Determine the (X, Y) coordinate at the center of the cell enclosing the given text.  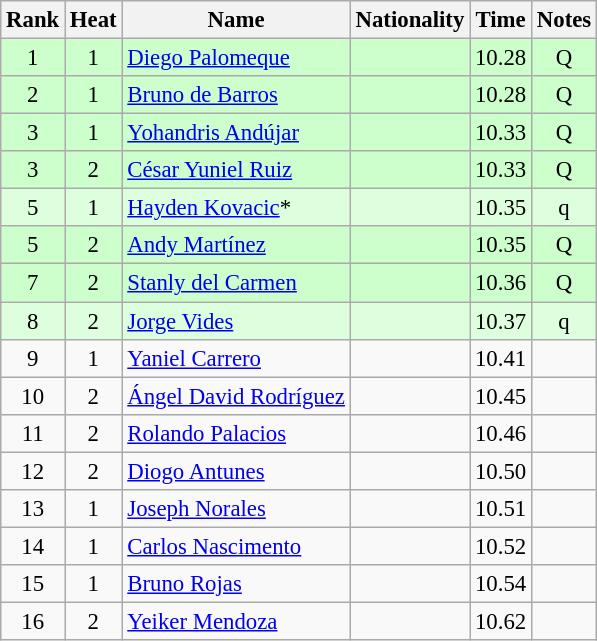
10.54 (501, 584)
9 (33, 358)
Heat (94, 20)
13 (33, 509)
Joseph Norales (236, 509)
Yaniel Carrero (236, 358)
10.37 (501, 321)
12 (33, 471)
10.36 (501, 283)
11 (33, 433)
10.45 (501, 396)
10.62 (501, 621)
Yohandris Andújar (236, 133)
Time (501, 20)
7 (33, 283)
10.50 (501, 471)
Yeiker Mendoza (236, 621)
Bruno de Barros (236, 95)
10 (33, 396)
15 (33, 584)
Jorge Vides (236, 321)
Ángel David Rodríguez (236, 396)
Rolando Palacios (236, 433)
Nationality (410, 20)
10.52 (501, 546)
Diogo Antunes (236, 471)
10.46 (501, 433)
Bruno Rojas (236, 584)
Carlos Nascimento (236, 546)
Notes (564, 20)
10.51 (501, 509)
14 (33, 546)
10.41 (501, 358)
Stanly del Carmen (236, 283)
Andy Martínez (236, 245)
16 (33, 621)
8 (33, 321)
Diego Palomeque (236, 58)
Rank (33, 20)
César Yuniel Ruiz (236, 170)
Name (236, 20)
Hayden Kovacic* (236, 208)
